Scan for the cell matching the given text and deliver its (X, Y) coordinate at center. 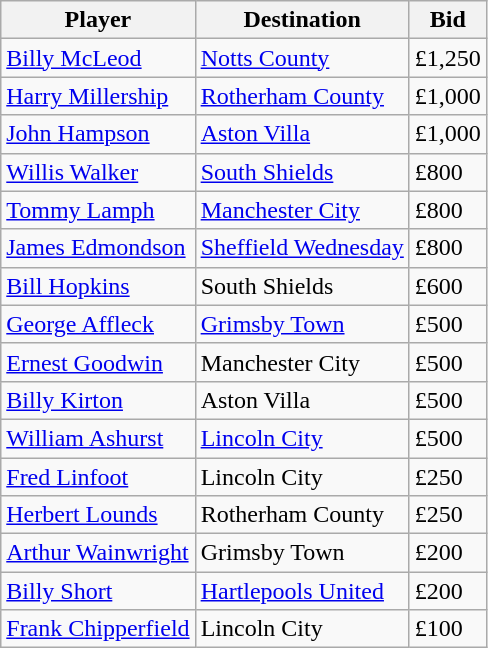
Ernest Goodwin (98, 362)
Billy McLeod (98, 58)
£100 (448, 629)
Sheffield Wednesday (302, 248)
£1,250 (448, 58)
Tommy Lamph (98, 210)
Bid (448, 20)
Willis Walker (98, 172)
Notts County (302, 58)
Fred Linfoot (98, 477)
George Affleck (98, 324)
Billy Kirton (98, 400)
William Ashurst (98, 438)
James Edmondson (98, 248)
Herbert Lounds (98, 515)
£600 (448, 286)
Hartlepools United (302, 591)
Destination (302, 20)
Harry Millership (98, 96)
Bill Hopkins (98, 286)
Player (98, 20)
Billy Short (98, 591)
Arthur Wainwright (98, 553)
Frank Chipperfield (98, 629)
John Hampson (98, 134)
